Find where the given text appears and provide that cell's center as (X, Y) coordinate. 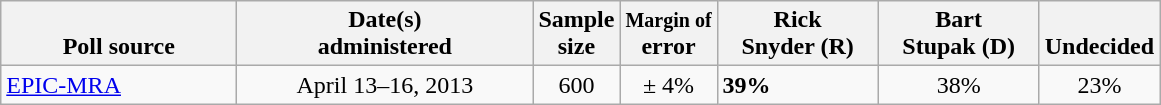
Samplesize (576, 34)
± 4% (668, 85)
23% (1099, 85)
Undecided (1099, 34)
BartStupak (D) (958, 34)
Margin oferror (668, 34)
RickSnyder (R) (798, 34)
38% (958, 85)
600 (576, 85)
Date(s)administered (385, 34)
EPIC-MRA (119, 85)
Poll source (119, 34)
April 13–16, 2013 (385, 85)
39% (798, 85)
